Search for the cell housing the specified text and yield its [X, Y] center coordinate. 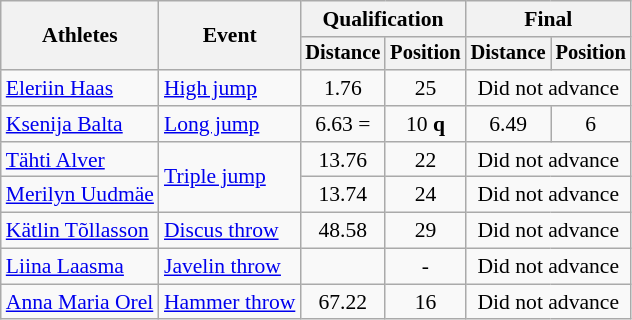
Merilyn Uudmäe [80, 195]
Hammer throw [230, 302]
13.74 [342, 195]
29 [425, 231]
1.76 [342, 88]
6 [591, 124]
6.49 [508, 124]
Final [548, 19]
High jump [230, 88]
10 q [425, 124]
67.22 [342, 302]
6.63 = [342, 124]
- [425, 267]
Qualification [382, 19]
Eleriin Haas [80, 88]
Javelin throw [230, 267]
48.58 [342, 231]
22 [425, 160]
24 [425, 195]
25 [425, 88]
Athletes [80, 36]
Long jump [230, 124]
Kätlin Tõllasson [80, 231]
Event [230, 36]
Ksenija Balta [80, 124]
Tähti Alver [80, 160]
Triple jump [230, 178]
Anna Maria Orel [80, 302]
Discus throw [230, 231]
16 [425, 302]
Liina Laasma [80, 267]
13.76 [342, 160]
